Find where the given text appears and provide that cell's center as [x, y] coordinate. 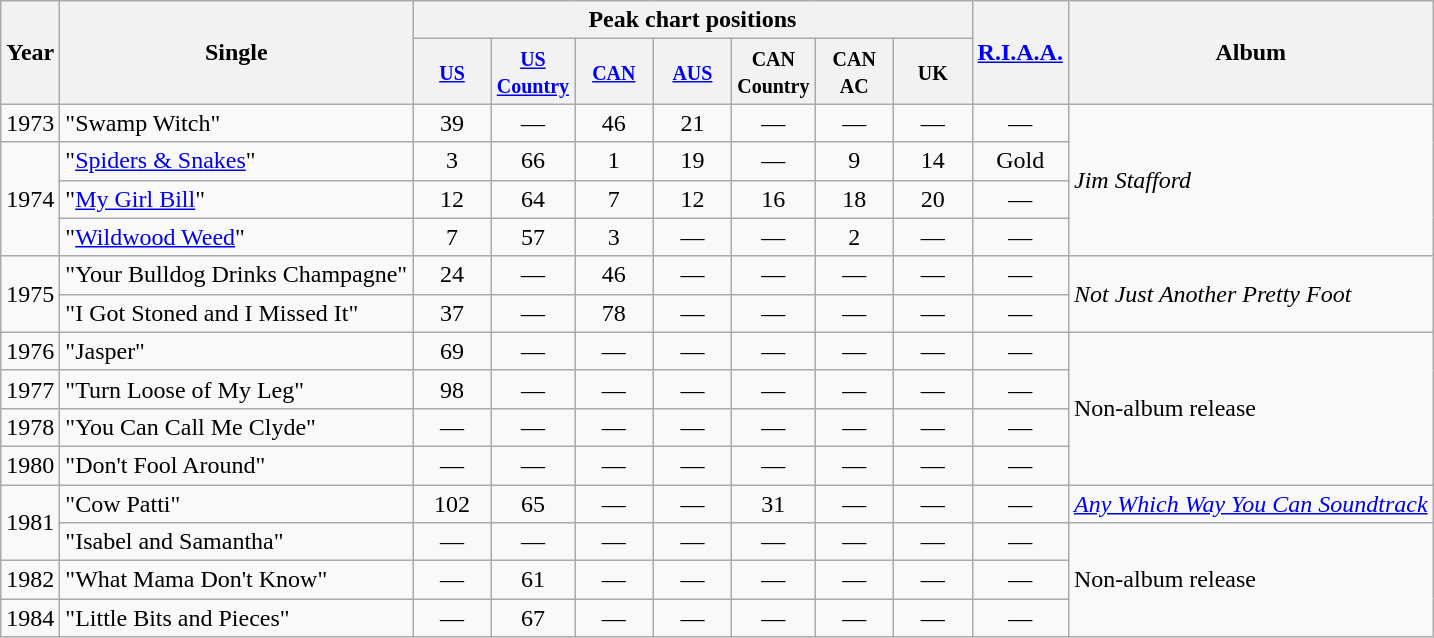
24 [452, 275]
"What Mama Don't Know" [236, 580]
CAN AC [854, 72]
19 [692, 161]
"Little Bits and Pieces" [236, 618]
UK [934, 72]
US [452, 72]
"I Got Stoned and I Missed It" [236, 313]
"You Can Call Me Clyde" [236, 427]
1984 [30, 618]
"Turn Loose of My Leg" [236, 389]
1973 [30, 123]
65 [532, 503]
CAN Country [774, 72]
R.I.A.A. [1020, 52]
67 [532, 618]
21 [692, 123]
1976 [30, 351]
18 [854, 199]
"Jasper" [236, 351]
"Spiders & Snakes" [236, 161]
2 [854, 237]
102 [452, 503]
1975 [30, 294]
Single [236, 52]
1982 [30, 580]
1974 [30, 199]
"Cow Patti" [236, 503]
Not Just Another Pretty Foot [1250, 294]
"Wildwood Weed" [236, 237]
98 [452, 389]
US Country [532, 72]
61 [532, 580]
14 [934, 161]
9 [854, 161]
1977 [30, 389]
"Swamp Witch" [236, 123]
39 [452, 123]
1980 [30, 465]
69 [452, 351]
Jim Stafford [1250, 180]
Year [30, 52]
Gold [1020, 161]
57 [532, 237]
31 [774, 503]
"Isabel and Samantha" [236, 542]
66 [532, 161]
1981 [30, 522]
1 [614, 161]
37 [452, 313]
20 [934, 199]
16 [774, 199]
"Your Bulldog Drinks Champagne" [236, 275]
AUS [692, 72]
Any Which Way You Can Soundtrack [1250, 503]
"My Girl Bill" [236, 199]
78 [614, 313]
"Don't Fool Around" [236, 465]
1978 [30, 427]
Album [1250, 52]
64 [532, 199]
CAN [614, 72]
Peak chart positions [692, 20]
